Find where the given text appears and provide that cell's center as (X, Y) coordinate. 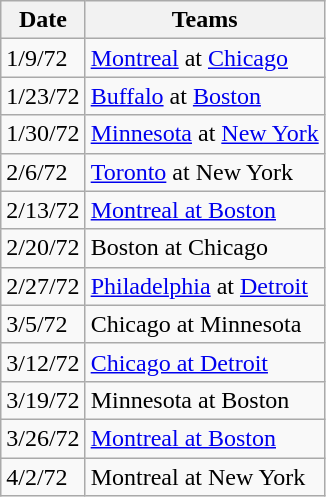
3/26/72 (43, 438)
Boston at Chicago (204, 248)
2/13/72 (43, 210)
Philadelphia at Detroit (204, 286)
1/30/72 (43, 134)
Toronto at New York (204, 172)
2/20/72 (43, 248)
1/23/72 (43, 96)
4/2/72 (43, 477)
Chicago at Minnesota (204, 324)
3/19/72 (43, 400)
Montreal at New York (204, 477)
Buffalo at Boston (204, 96)
Montreal at Chicago (204, 58)
Minnesota at New York (204, 134)
3/5/72 (43, 324)
Chicago at Detroit (204, 362)
1/9/72 (43, 58)
Date (43, 20)
2/27/72 (43, 286)
Teams (204, 20)
Minnesota at Boston (204, 400)
3/12/72 (43, 362)
2/6/72 (43, 172)
